Locate the cell with the specified text and output its [x, y] center coordinate. 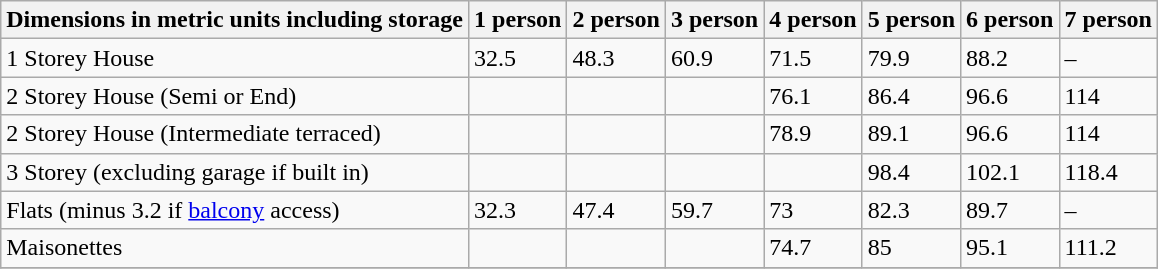
2 person [616, 20]
85 [911, 248]
102.1 [1010, 172]
82.3 [911, 210]
98.4 [911, 172]
6 person [1010, 20]
2 Storey House (Semi or End) [235, 96]
1 Storey House [235, 58]
111.2 [1108, 248]
2 Storey House (Intermediate terraced) [235, 134]
4 person [813, 20]
Maisonettes [235, 248]
60.9 [714, 58]
1 person [518, 20]
71.5 [813, 58]
86.4 [911, 96]
3 person [714, 20]
89.7 [1010, 210]
79.9 [911, 58]
47.4 [616, 210]
78.9 [813, 134]
59.7 [714, 210]
95.1 [1010, 248]
118.4 [1108, 172]
89.1 [911, 134]
5 person [911, 20]
32.5 [518, 58]
7 person [1108, 20]
74.7 [813, 248]
32.3 [518, 210]
73 [813, 210]
Dimensions in metric units including storage [235, 20]
76.1 [813, 96]
Flats (minus 3.2 if balcony access) [235, 210]
88.2 [1010, 58]
48.3 [616, 58]
3 Storey (excluding garage if built in) [235, 172]
